Provide the (X, Y) coordinate of the cell's center where the given text is located.  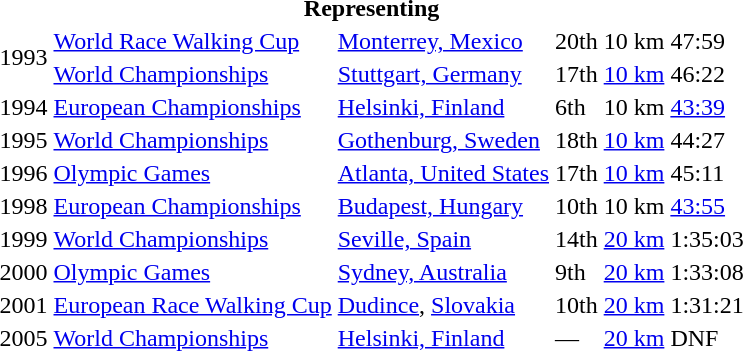
European Race Walking Cup (192, 305)
Helsinki, Finland (443, 107)
Budapest, Hungary (443, 206)
Monterrey, Mexico (443, 41)
18th (577, 140)
World Race Walking Cup (192, 41)
Seville, Spain (443, 239)
Gothenburg, Sweden (443, 140)
Atlanta, United States (443, 173)
Dudince, Slovakia (443, 305)
20th (577, 41)
14th (577, 239)
Sydney, Australia (443, 272)
9th (577, 272)
6th (577, 107)
Stuttgart, Germany (443, 74)
